Identify which cell holds the provided text, then report its [x, y] central coordinate. 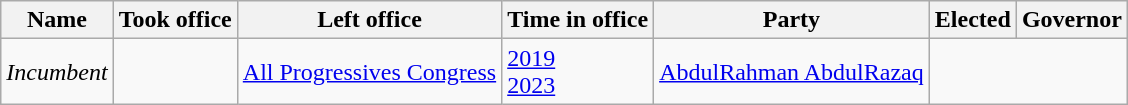
Party [792, 20]
20192023 [578, 72]
Time in office [578, 20]
Elected [972, 20]
Took office [175, 20]
Name [57, 20]
All Progressives Congress [369, 72]
Left office [369, 20]
AbdulRahman AbdulRazaq [792, 72]
Incumbent [57, 72]
Governor [1072, 20]
